Locate the cell with the specified text and output its (x, y) center coordinate. 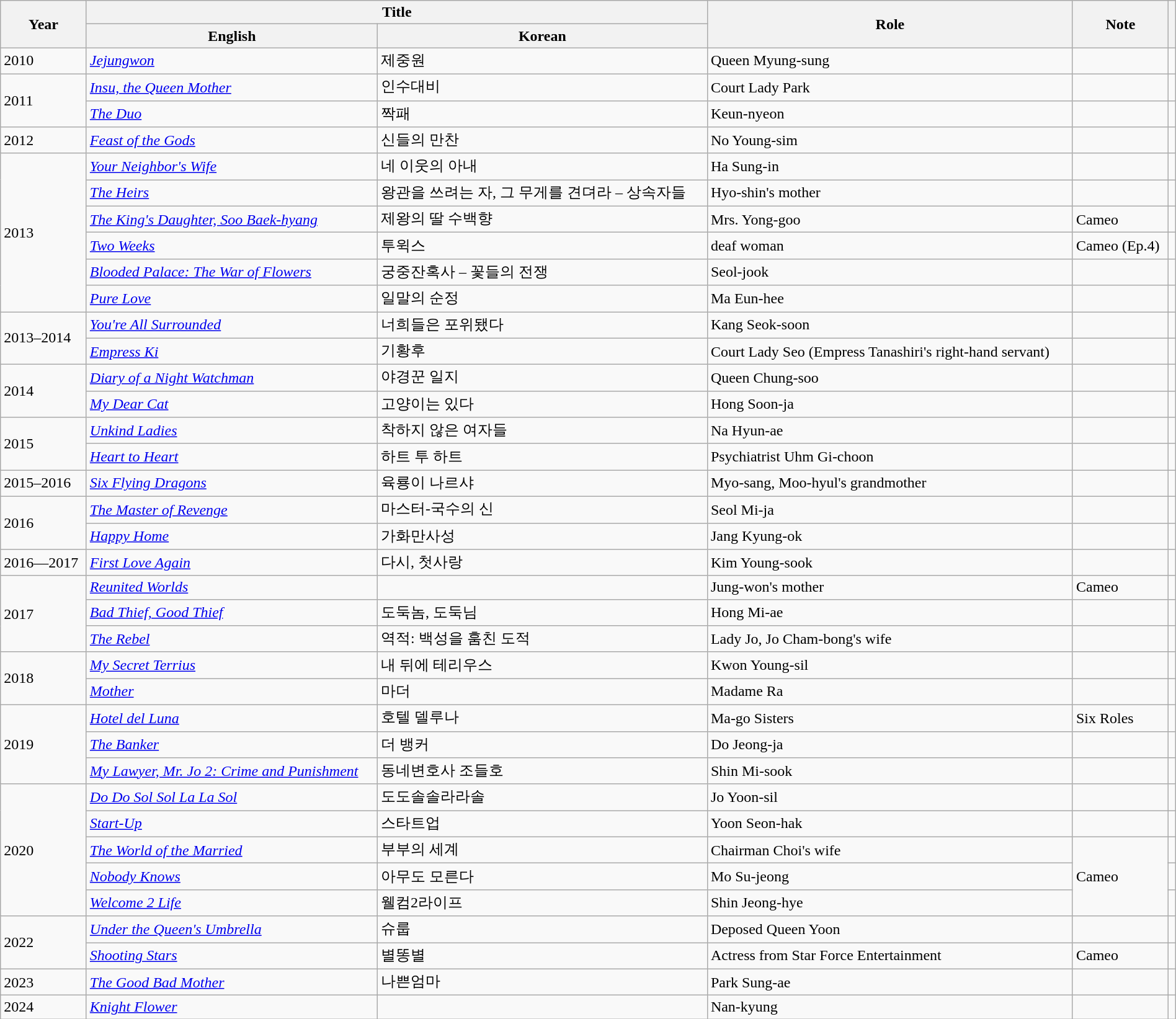
Myo-sang, Moo-hyul's grandmother (889, 484)
Role (889, 24)
Actress from Star Force Entertainment (889, 956)
동네변호사 조들호 (542, 772)
2020 (43, 850)
Title (397, 12)
기황후 (542, 351)
왕관을 쓰려는 자, 그 무게를 견뎌라 – 상속자들 (542, 194)
Jung-won's mother (889, 587)
짝패 (542, 114)
야경꾼 일지 (542, 378)
2023 (43, 982)
Welcome 2 Life (232, 903)
Unkind Ladies (232, 430)
Knight Flower (232, 1007)
일말의 순정 (542, 299)
The Rebel (232, 639)
투윅스 (542, 246)
스타트업 (542, 824)
도도솔솔라라솔 (542, 798)
Start-Up (232, 824)
2016—2017 (43, 563)
2015–2016 (43, 484)
Happy Home (232, 536)
The Master of Revenge (232, 510)
deaf woman (889, 246)
Queen Chung-soo (889, 378)
Court Lady Park (889, 87)
도둑놈, 도둑님 (542, 613)
Yoon Seon-hak (889, 824)
역적: 백성을 훔친 도적 (542, 639)
Park Sung-ae (889, 982)
Queen Myung-sung (889, 61)
부부의 세계 (542, 850)
Mother (232, 692)
Diary of a Night Watchman (232, 378)
제중원 (542, 61)
Blooded Palace: The War of Flowers (232, 272)
하트 투 하트 (542, 456)
Shooting Stars (232, 956)
Year (43, 24)
You're All Surrounded (232, 325)
육룡이 나르샤 (542, 484)
다시, 첫사랑 (542, 563)
Kang Seok-soon (889, 325)
너희들은 포위됐다 (542, 325)
Six Flying Dragons (232, 484)
Na Hyun-ae (889, 430)
Mrs. Yong-goo (889, 220)
The Heirs (232, 194)
Shin Mi-sook (889, 772)
My Secret Terrius (232, 665)
2022 (43, 943)
Deposed Queen Yoon (889, 929)
호텔 델루나 (542, 718)
2014 (43, 391)
Your Neighbor's Wife (232, 166)
인수대비 (542, 87)
Ma Eun-hee (889, 299)
2016 (43, 522)
Note (1120, 24)
Do Do Sol Sol La La Sol (232, 798)
2019 (43, 744)
Bad Thief, Good Thief (232, 613)
Jejungwon (232, 61)
Nan-kyung (889, 1007)
2012 (43, 140)
Lady Jo, Jo Cham-bong's wife (889, 639)
2013 (43, 232)
The Banker (232, 744)
아무도 모른다 (542, 877)
Hotel del Luna (232, 718)
Keun-nyeon (889, 114)
Seol-jook (889, 272)
Cameo (Ep.4) (1120, 246)
Insu, the Queen Mother (232, 87)
웰컴2라이프 (542, 903)
Feast of the Gods (232, 140)
Reunited Worlds (232, 587)
The King's Daughter, Soo Baek-hyang (232, 220)
Mo Su-jeong (889, 877)
슈룹 (542, 929)
2015 (43, 444)
Jo Yoon-sil (889, 798)
궁중잔혹사 – 꽃들의 전쟁 (542, 272)
착하지 않은 여자들 (542, 430)
Six Roles (1120, 718)
마스터-국수의 신 (542, 510)
네 이웃의 아내 (542, 166)
First Love Again (232, 563)
The World of the Married (232, 850)
Ma-go Sisters (889, 718)
마더 (542, 692)
Pure Love (232, 299)
Jang Kyung-ok (889, 536)
No Young-sim (889, 140)
나쁜엄마 (542, 982)
더 뱅커 (542, 744)
My Lawyer, Mr. Jo 2: Crime and Punishment (232, 772)
별똥별 (542, 956)
Ha Sung-in (889, 166)
Psychiatrist Uhm Gi-choon (889, 456)
2017 (43, 614)
Heart to Heart (232, 456)
Seol Mi-ja (889, 510)
2024 (43, 1007)
가화만사성 (542, 536)
Korean (542, 36)
The Duo (232, 114)
Madame Ra (889, 692)
Court Lady Seo (Empress Tanashiri's right-hand servant) (889, 351)
Kim Young-sook (889, 563)
Chairman Choi's wife (889, 850)
2018 (43, 679)
Under the Queen's Umbrella (232, 929)
신들의 만찬 (542, 140)
2010 (43, 61)
Shin Jeong-hye (889, 903)
Hong Mi-ae (889, 613)
English (232, 36)
2011 (43, 100)
The Good Bad Mother (232, 982)
Do Jeong-ja (889, 744)
Hong Soon-ja (889, 404)
Empress Ki (232, 351)
Two Weeks (232, 246)
제왕의 딸 수백향 (542, 220)
My Dear Cat (232, 404)
Kwon Young-sil (889, 665)
내 뒤에 테리우스 (542, 665)
2013–2014 (43, 337)
고양이는 있다 (542, 404)
Nobody Knows (232, 877)
Hyo-shin's mother (889, 194)
